Identify which cell holds the provided text, then report its (x, y) central coordinate. 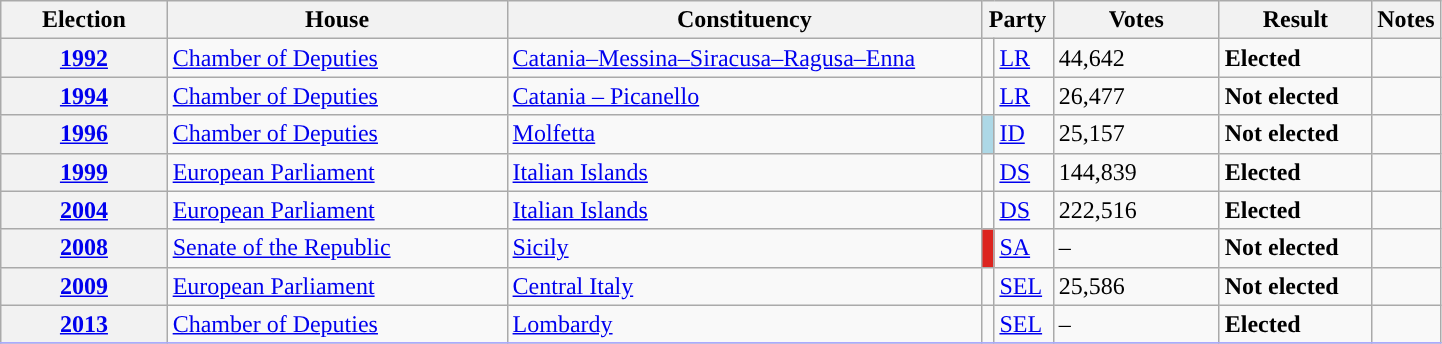
Lombardy (744, 324)
26,477 (1136, 96)
Election (84, 20)
1996 (84, 134)
Constituency (744, 20)
2009 (84, 286)
1999 (84, 172)
ID (1024, 134)
SA (1024, 248)
Sicily (744, 248)
Catania–Messina–Siracusa–Ragusa–Enna (744, 58)
44,642 (1136, 58)
Central Italy (744, 286)
Result (1296, 20)
2004 (84, 210)
1992 (84, 58)
Notes (1406, 20)
2013 (84, 324)
25,157 (1136, 134)
222,516 (1136, 210)
1994 (84, 96)
Catania – Picanello (744, 96)
Molfetta (744, 134)
2008 (84, 248)
House (337, 20)
Votes (1136, 20)
Party (1018, 20)
25,586 (1136, 286)
144,839 (1136, 172)
Senate of the Republic (337, 248)
